From the cell containing the given text, extract its center point as (x, y) coordinate. 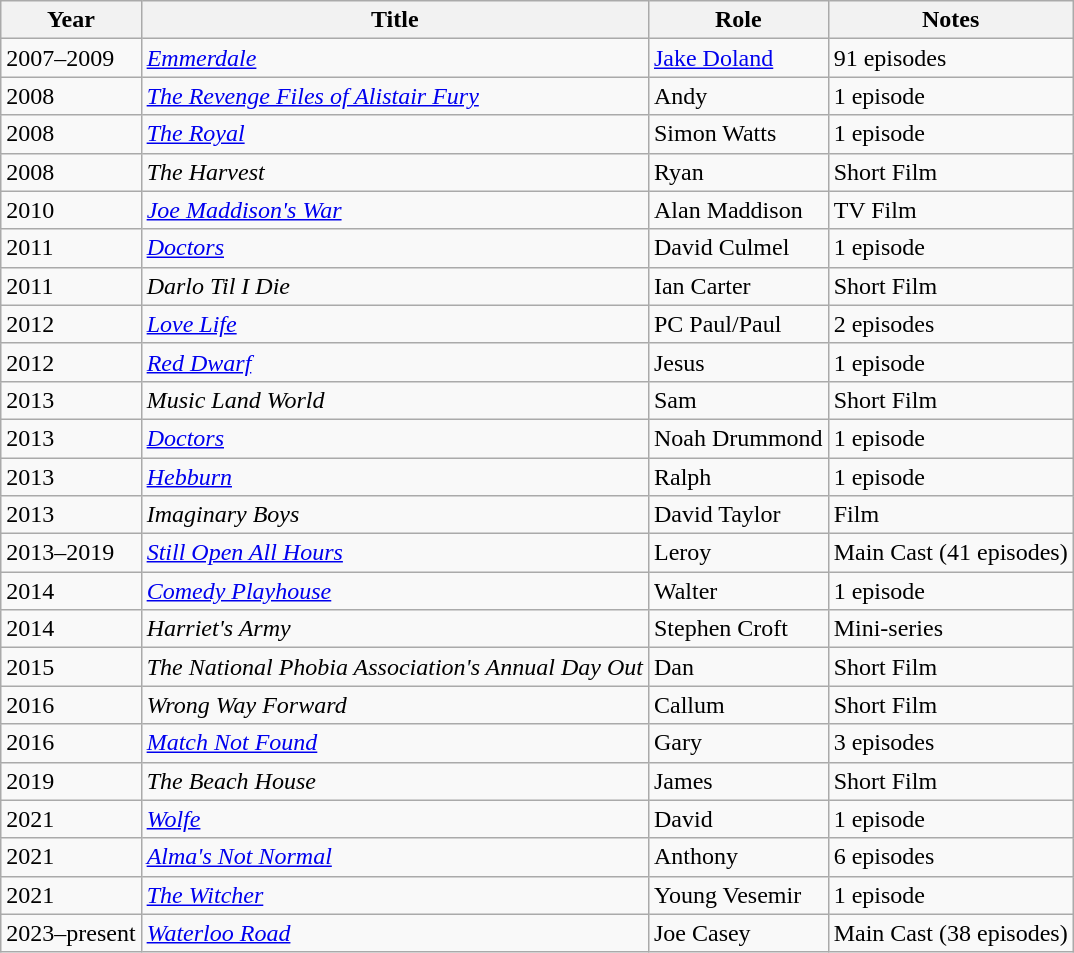
Gary (738, 743)
Red Dwarf (394, 362)
Ian Carter (738, 286)
2015 (71, 667)
Waterloo Road (394, 933)
2007–2009 (71, 58)
Jake Doland (738, 58)
Imaginary Boys (394, 515)
2013–2019 (71, 553)
David Taylor (738, 515)
2010 (71, 210)
Dan (738, 667)
2019 (71, 781)
Simon Watts (738, 134)
The Beach House (394, 781)
Role (738, 20)
Wolfe (394, 819)
Film (950, 515)
Jesus (738, 362)
PC Paul/Paul (738, 324)
91 episodes (950, 58)
Alan Maddison (738, 210)
6 episodes (950, 857)
James (738, 781)
David (738, 819)
The Harvest (394, 172)
TV Film (950, 210)
Main Cast (38 episodes) (950, 933)
The Witcher (394, 895)
3 episodes (950, 743)
Music Land World (394, 400)
Year (71, 20)
Hebburn (394, 477)
David Culmel (738, 248)
Callum (738, 705)
The National Phobia Association's Annual Day Out (394, 667)
Darlo Til I Die (394, 286)
The Royal (394, 134)
Harriet's Army (394, 629)
2023–present (71, 933)
The Revenge Files of Alistair Fury (394, 96)
Ryan (738, 172)
Ralph (738, 477)
Mini-series (950, 629)
Joe Casey (738, 933)
Emmerdale (394, 58)
Andy (738, 96)
Sam (738, 400)
Still Open All Hours (394, 553)
Title (394, 20)
Walter (738, 591)
Main Cast (41 episodes) (950, 553)
2 episodes (950, 324)
Noah Drummond (738, 438)
Alma's Not Normal (394, 857)
Match Not Found (394, 743)
Stephen Croft (738, 629)
Notes (950, 20)
Young Vesemir (738, 895)
Wrong Way Forward (394, 705)
Love Life (394, 324)
Leroy (738, 553)
Anthony (738, 857)
Joe Maddison's War (394, 210)
Comedy Playhouse (394, 591)
